From the cell containing the given text, extract its center point as [X, Y] coordinate. 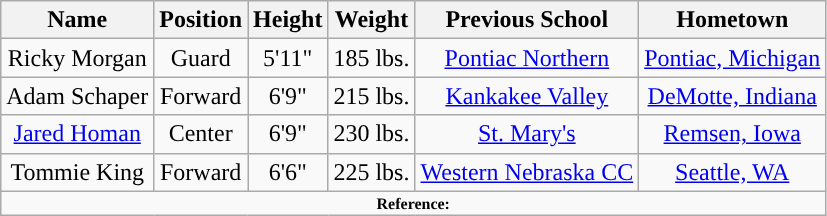
Jared Homan [78, 134]
St. Mary's [527, 134]
Tommie King [78, 172]
Position [201, 20]
6'6" [288, 172]
Height [288, 20]
Pontiac Northern [527, 58]
230 lbs. [372, 134]
225 lbs. [372, 172]
Hometown [732, 20]
185 lbs. [372, 58]
Name [78, 20]
Weight [372, 20]
Western Nebraska CC [527, 172]
DeMotte, Indiana [732, 96]
Kankakee Valley [527, 96]
Seattle, WA [732, 172]
Remsen, Iowa [732, 134]
215 lbs. [372, 96]
Center [201, 134]
Ricky Morgan [78, 58]
Adam Schaper [78, 96]
Guard [201, 58]
Pontiac, Michigan [732, 58]
5'11" [288, 58]
Reference: [414, 203]
Previous School [527, 20]
